Scan for the cell matching the given text and deliver its (X, Y) coordinate at center. 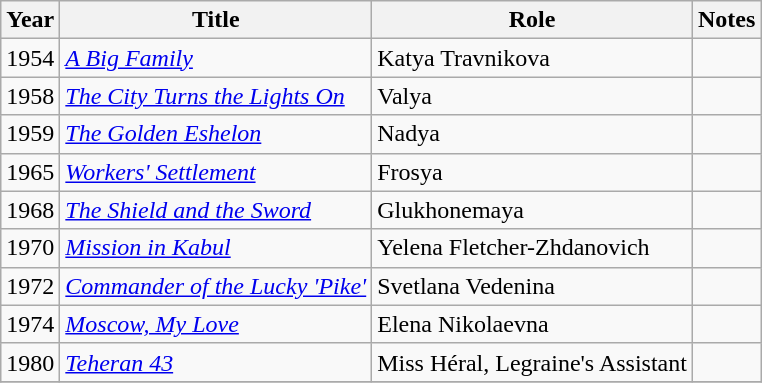
Elena Nikolaevna (532, 324)
Katya Travnikova (532, 58)
1970 (30, 248)
Notes (726, 20)
1972 (30, 286)
Nadya (532, 134)
1980 (30, 362)
Miss Héral, Legraine's Assistant (532, 362)
Mission in Kabul (216, 248)
Year (30, 20)
1965 (30, 172)
Workers' Settlement (216, 172)
1959 (30, 134)
Teheran 43 (216, 362)
Commander of the Lucky 'Pike' (216, 286)
Role (532, 20)
Svetlana Vedenina (532, 286)
The Shield and the Sword (216, 210)
Valya (532, 96)
1958 (30, 96)
Title (216, 20)
Moscow, My Love (216, 324)
The Golden Eshelon (216, 134)
1968 (30, 210)
Frosya (532, 172)
A Big Family (216, 58)
Yelena Fletcher-Zhdanovich (532, 248)
1954 (30, 58)
1974 (30, 324)
The City Turns the Lights On (216, 96)
Glukhonemaya (532, 210)
